Determine the (X, Y) coordinate at the center of the cell enclosing the given text.  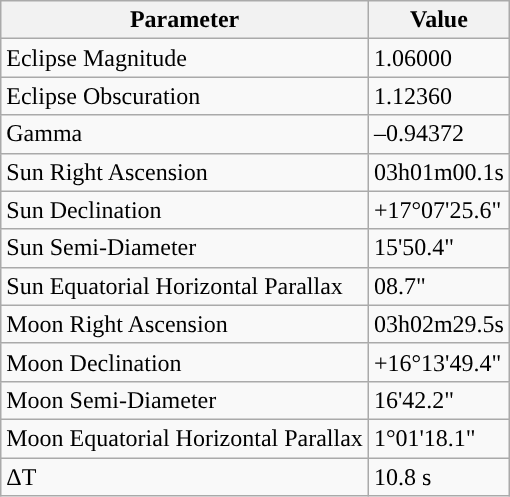
Moon Semi-Diameter (185, 400)
Value (438, 20)
03h02m29.5s (438, 324)
1.06000 (438, 58)
10.8 s (438, 477)
Sun Declination (185, 210)
16'42.2" (438, 400)
1.12360 (438, 96)
–0.94372 (438, 134)
Moon Declination (185, 362)
Gamma (185, 134)
Sun Semi-Diameter (185, 248)
Moon Equatorial Horizontal Parallax (185, 438)
15'50.4" (438, 248)
+17°07'25.6" (438, 210)
1°01'18.1" (438, 438)
08.7" (438, 286)
Eclipse Obscuration (185, 96)
ΔT (185, 477)
Moon Right Ascension (185, 324)
Eclipse Magnitude (185, 58)
Parameter (185, 20)
Sun Equatorial Horizontal Parallax (185, 286)
Sun Right Ascension (185, 172)
+16°13'49.4" (438, 362)
03h01m00.1s (438, 172)
